Provide the [X, Y] coordinate of the cell's center where the given text is located.  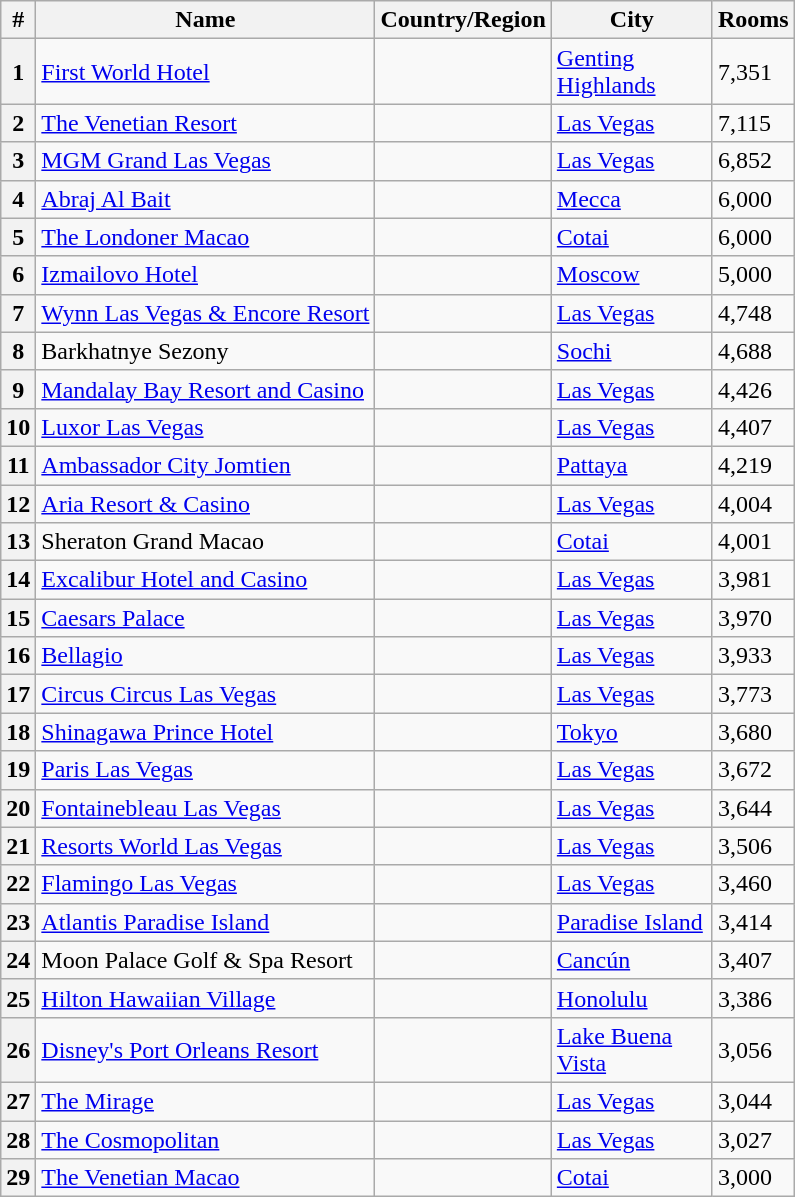
1 [18, 72]
14 [18, 580]
4 [18, 199]
The Venetian Macao [206, 1178]
Hilton Hawaiian Village [206, 998]
18 [18, 732]
20 [18, 808]
Aria Resort & Casino [206, 503]
City [632, 20]
7,115 [753, 123]
3,056 [753, 1050]
Resorts World Las Vegas [206, 846]
Circus Circus Las Vegas [206, 694]
The Cosmopolitan [206, 1139]
3,386 [753, 998]
Excalibur Hotel and Casino [206, 580]
Mecca [632, 199]
19 [18, 770]
Shinagawa Prince Hotel [206, 732]
Cancún [632, 960]
Caesars Palace [206, 618]
26 [18, 1050]
First World Hotel [206, 72]
Izmailovo Hotel [206, 275]
3,672 [753, 770]
5,000 [753, 275]
23 [18, 922]
3,000 [753, 1178]
4,219 [753, 465]
The Mirage [206, 1101]
Luxor Las Vegas [206, 427]
Atlantis Paradise Island [206, 922]
4,748 [753, 313]
10 [18, 427]
17 [18, 694]
7 [18, 313]
28 [18, 1139]
12 [18, 503]
Wynn Las Vegas & Encore Resort [206, 313]
Honolulu [632, 998]
3,680 [753, 732]
3,981 [753, 580]
Disney's Port Orleans Resort [206, 1050]
8 [18, 351]
9 [18, 389]
Sochi [632, 351]
4,407 [753, 427]
27 [18, 1101]
The Venetian Resort [206, 123]
Rooms [753, 20]
Country/Region [463, 20]
3,414 [753, 922]
7,351 [753, 72]
4,426 [753, 389]
3 [18, 161]
22 [18, 884]
Name [206, 20]
3,506 [753, 846]
Genting Highlands [632, 72]
3,970 [753, 618]
Mandalay Bay Resort and Casino [206, 389]
13 [18, 542]
3,044 [753, 1101]
4,001 [753, 542]
3,773 [753, 694]
15 [18, 618]
Flamingo Las Vegas [206, 884]
Abraj Al Bait [206, 199]
3,027 [753, 1139]
21 [18, 846]
Barkhatnye Sezony [206, 351]
25 [18, 998]
4,688 [753, 351]
6,852 [753, 161]
The Londoner Macao [206, 237]
# [18, 20]
Sheraton Grand Macao [206, 542]
Bellagio [206, 656]
Paris Las Vegas [206, 770]
6 [18, 275]
3,644 [753, 808]
3,460 [753, 884]
Pattaya [632, 465]
29 [18, 1178]
Lake Buena Vista [632, 1050]
Paradise Island [632, 922]
5 [18, 237]
Fontainebleau Las Vegas [206, 808]
Moscow [632, 275]
11 [18, 465]
4,004 [753, 503]
2 [18, 123]
Ambassador City Jomtien [206, 465]
16 [18, 656]
3,407 [753, 960]
24 [18, 960]
Moon Palace Golf & Spa Resort [206, 960]
Tokyo [632, 732]
3,933 [753, 656]
MGM Grand Las Vegas [206, 161]
